Locate the cell with the specified text and output its [x, y] center coordinate. 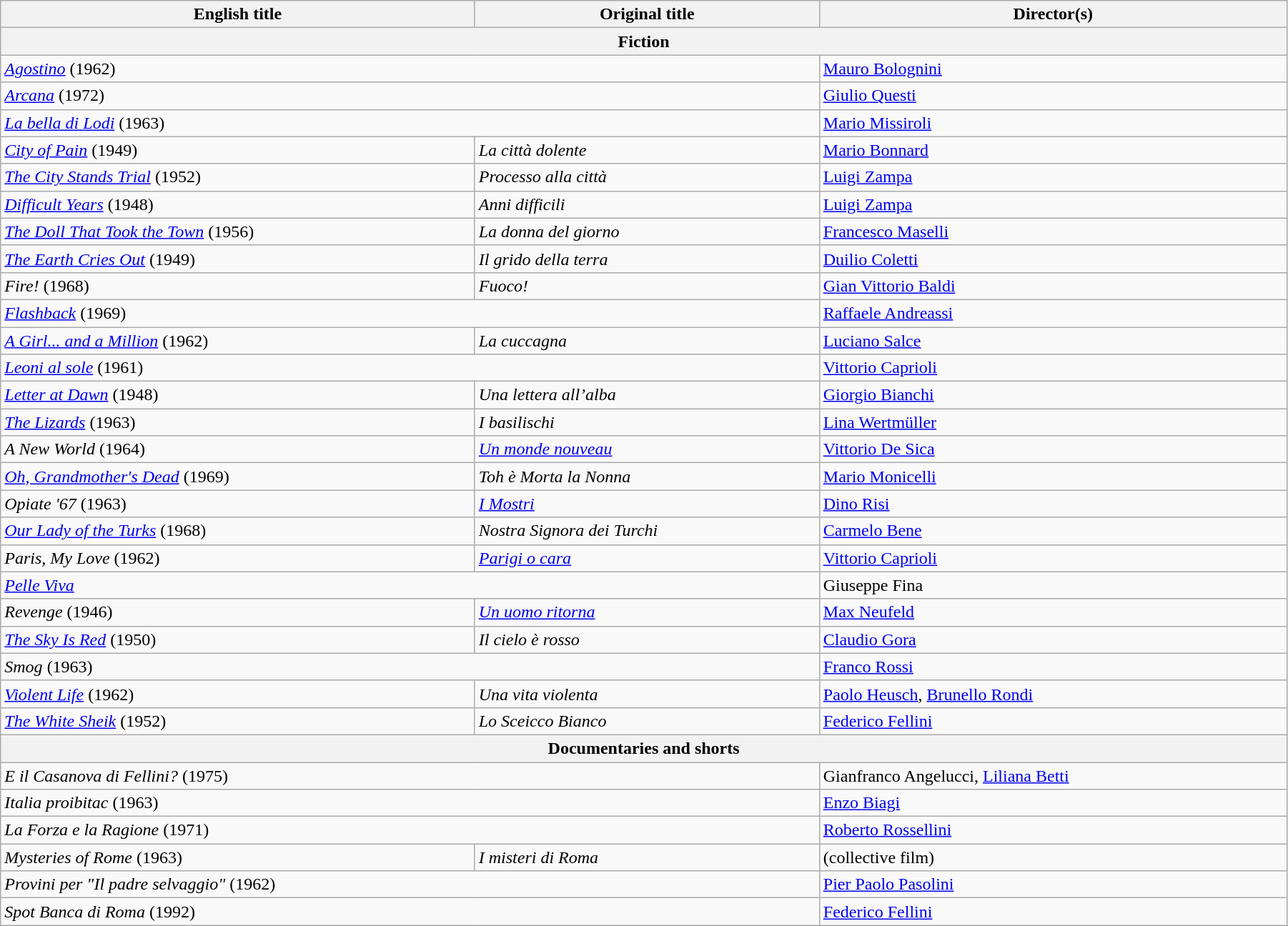
Mauro Bolognini [1053, 69]
Nostra Signora dei Turchi [647, 531]
Smog (1963) [410, 667]
Spot Banca di Roma (1992) [410, 912]
Opiate '67 (1963) [237, 504]
Claudio Gora [1053, 639]
Violent Life (1962) [237, 694]
La bella di Lodi (1963) [410, 123]
Il grido della terra [647, 259]
E il Casanova di Fellini? (1975) [410, 775]
Documentaries and shorts [644, 748]
Gian Vittorio Baldi [1053, 286]
Dino Risi [1053, 504]
Duilio Coletti [1053, 259]
Mario Monicelli [1053, 477]
Processo alla città [647, 177]
Raffaele Andreassi [1053, 313]
Fire! (1968) [237, 286]
Giuseppe Fina [1053, 585]
The Doll That Took the Town (1956) [237, 231]
Parigi o cara [647, 558]
I misteri di Roma [647, 857]
Paolo Heusch, Brunello Rondi [1053, 694]
Un monde nouveau [647, 449]
Provini per "Il padre selvaggio" (1962) [410, 885]
Franco Rossi [1053, 667]
A New World (1964) [237, 449]
La donna del giorno [647, 231]
Luciano Salce [1053, 341]
Max Neufeld [1053, 612]
I Mostri [647, 504]
Italia proibitac (1963) [410, 803]
(collective film) [1053, 857]
Flashback (1969) [410, 313]
Lo Sceicco Bianco [647, 721]
La città dolente [647, 150]
La cuccagna [647, 341]
The City Stands Trial (1952) [237, 177]
Agostino (1962) [410, 69]
Mario Bonnard [1053, 150]
Gianfranco Angelucci, Liliana Betti [1053, 775]
Anni difficili [647, 204]
La Forza e la Ragione (1971) [410, 830]
Una lettera all’alba [647, 395]
Il cielo è rosso [647, 639]
Fiction [644, 41]
Giulio Questi [1053, 96]
English title [237, 14]
Director(s) [1053, 14]
The White Sheik (1952) [237, 721]
Lina Wertmüller [1053, 422]
Enzo Biagi [1053, 803]
The Sky Is Red (1950) [237, 639]
Pier Paolo Pasolini [1053, 885]
Roberto Rossellini [1053, 830]
Giorgio Bianchi [1053, 395]
Toh è Morta la Nonna [647, 477]
Our Lady of the Turks (1968) [237, 531]
The Earth Cries Out (1949) [237, 259]
Arcana (1972) [410, 96]
The Lizards (1963) [237, 422]
Mario Missiroli [1053, 123]
Pelle Viva [410, 585]
Original title [647, 14]
Mysteries of Rome (1963) [237, 857]
Carmelo Bene [1053, 531]
A Girl... and a Million (1962) [237, 341]
Vittorio De Sica [1053, 449]
City of Pain (1949) [237, 150]
Oh, Grandmother's Dead (1969) [237, 477]
Paris, My Love (1962) [237, 558]
Leoni al sole (1961) [410, 368]
Revenge (1946) [237, 612]
Un uomo ritorna [647, 612]
Fuoco! [647, 286]
I basilischi [647, 422]
Difficult Years (1948) [237, 204]
Letter at Dawn (1948) [237, 395]
Francesco Maselli [1053, 231]
Una vita violenta [647, 694]
